From the cell containing the given text, extract its center point as (X, Y) coordinate. 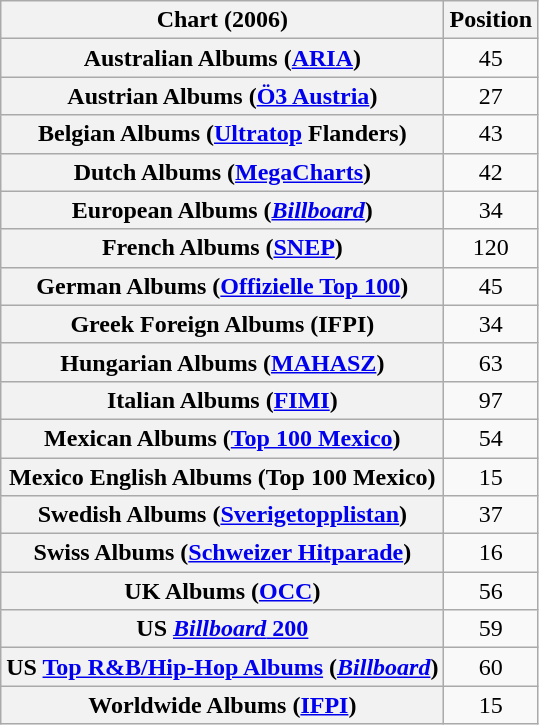
Chart (2006) (222, 20)
Greek Foreign Albums (IFPI) (222, 324)
97 (491, 400)
37 (491, 515)
Swedish Albums (Sverigetopplistan) (222, 515)
42 (491, 172)
Italian Albums (FIMI) (222, 400)
Worldwide Albums (IFPI) (222, 705)
French Albums (SNEP) (222, 248)
54 (491, 438)
27 (491, 96)
US Top R&B/Hip-Hop Albums (Billboard) (222, 667)
Dutch Albums (MegaCharts) (222, 172)
Hungarian Albums (MAHASZ) (222, 362)
43 (491, 134)
63 (491, 362)
60 (491, 667)
European Albums (Billboard) (222, 210)
German Albums (Offizielle Top 100) (222, 286)
59 (491, 629)
Position (491, 20)
Mexican Albums (Top 100 Mexico) (222, 438)
120 (491, 248)
Mexico English Albums (Top 100 Mexico) (222, 477)
Swiss Albums (Schweizer Hitparade) (222, 553)
Belgian Albums (Ultratop Flanders) (222, 134)
Australian Albums (ARIA) (222, 58)
Austrian Albums (Ö3 Austria) (222, 96)
56 (491, 591)
16 (491, 553)
US Billboard 200 (222, 629)
UK Albums (OCC) (222, 591)
